Search for the cell housing the specified text and yield its [x, y] center coordinate. 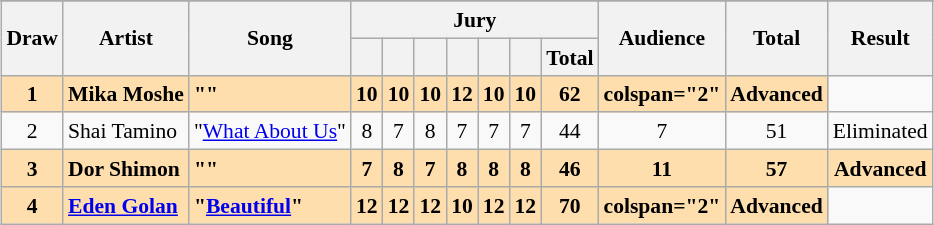
Mika Moshe [126, 94]
Draw [32, 38]
Shai Tamino [126, 132]
46 [570, 168]
Jury [475, 20]
"What About Us" [270, 132]
Audience [662, 38]
Dor Shimon [126, 168]
44 [570, 132]
Artist [126, 38]
51 [776, 132]
Song [270, 38]
11 [662, 168]
4 [32, 206]
Result [880, 38]
62 [570, 94]
2 [32, 132]
3 [32, 168]
57 [776, 168]
Eliminated [880, 132]
"Beautiful" [270, 206]
1 [32, 94]
70 [570, 206]
Eden Golan [126, 206]
